Return the [x, y] coordinate for the center point of the cell that contains the specified text.  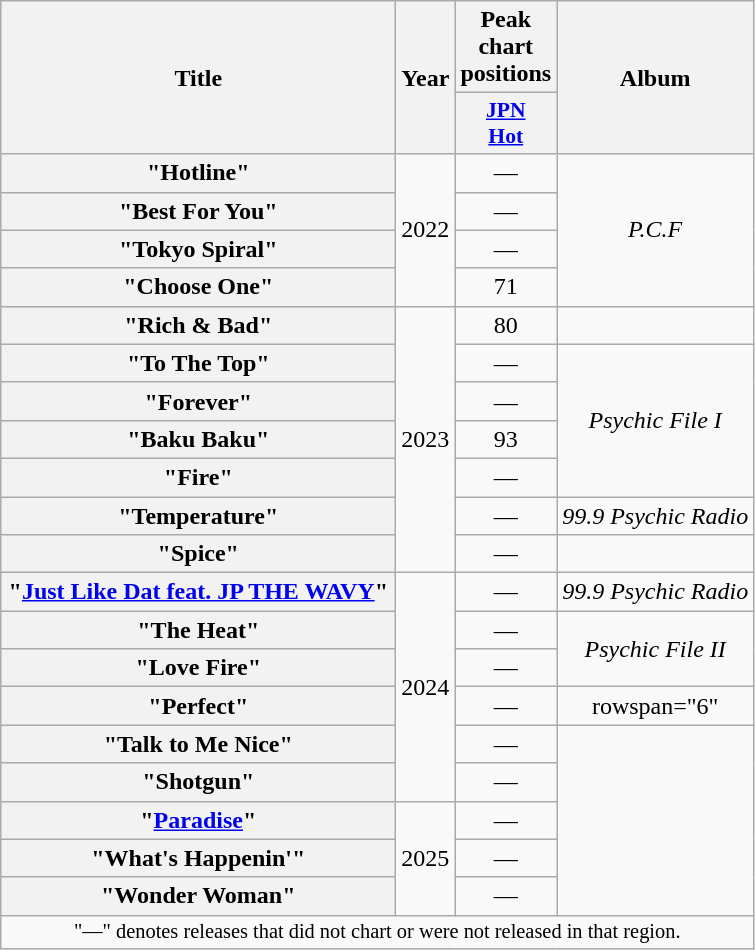
71 [506, 287]
Psychic File I [656, 420]
"Tokyo Spiral" [198, 249]
"Just Like Dat feat. JP THE WAVY" [198, 592]
"The Heat" [198, 630]
2024 [426, 687]
"—" denotes releases that did not chart or were not released in that region. [378, 932]
"Wonder Woman" [198, 896]
rowspan="6" [656, 706]
"Spice" [198, 554]
2023 [426, 439]
"Best For You" [198, 211]
Album [656, 78]
"Choose One" [198, 287]
JPNHot [506, 124]
93 [506, 439]
"Temperature" [198, 515]
"Hotline" [198, 173]
2022 [426, 230]
Psychic File II [656, 649]
"Shotgun" [198, 782]
"Talk to Me Nice" [198, 744]
"What's Happenin'" [198, 858]
"Love Fire" [198, 668]
"To The Top" [198, 363]
P.C.F [656, 230]
Peak chart positions [506, 47]
Title [198, 78]
"Perfect" [198, 706]
"Fire" [198, 477]
80 [506, 325]
"Baku Baku" [198, 439]
2025 [426, 858]
"Paradise" [198, 820]
Year [426, 78]
"Forever" [198, 401]
"Rich & Bad" [198, 325]
